Provide the (X, Y) coordinate of the cell's center where the given text is located.  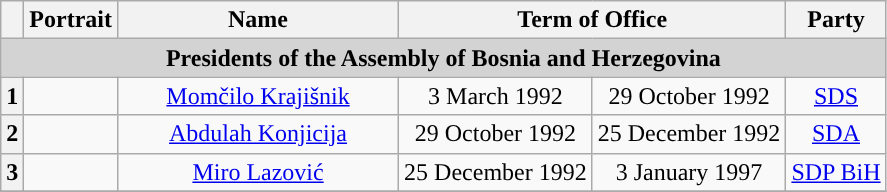
SDA (836, 134)
Momčilo Krajišnik (258, 96)
Party (836, 20)
Name (258, 20)
Portrait (71, 20)
Presidents of the Assembly of Bosnia and Herzegovina (444, 58)
2 (12, 134)
3 (12, 172)
SDP BiH (836, 172)
1 (12, 96)
3 January 1997 (689, 172)
Abdulah Konjicija (258, 134)
Term of Office (592, 20)
3 March 1992 (496, 96)
SDS (836, 96)
Miro Lazović (258, 172)
